Identify which cell holds the provided text, then report its [x, y] central coordinate. 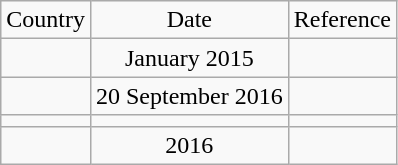
Reference [342, 20]
Country [46, 20]
20 September 2016 [189, 96]
2016 [189, 145]
Date [189, 20]
January 2015 [189, 58]
